Pinpoint the cell where the given text exists, returning its [x, y] midpoint coordinate. 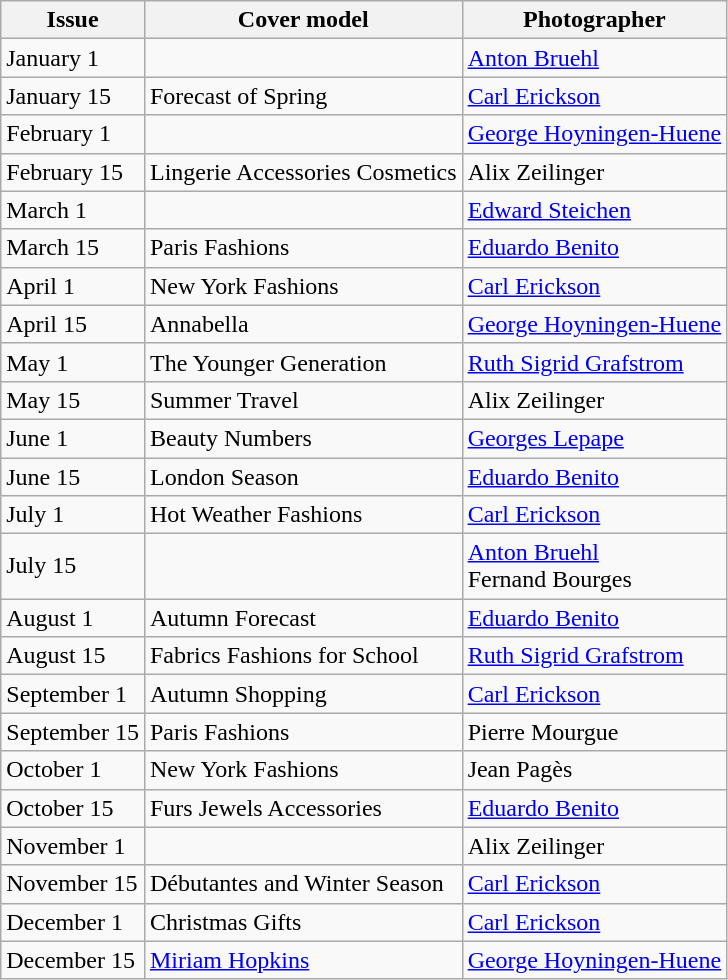
Anton Bruehl [594, 58]
January 15 [73, 96]
August 15 [73, 656]
November 15 [73, 884]
December 1 [73, 922]
December 15 [73, 960]
May 15 [73, 400]
July 15 [73, 566]
Anton BruehlFernand Bourges [594, 566]
Autumn Shopping [303, 694]
Issue [73, 20]
Furs Jewels Accessories [303, 808]
Beauty Numbers [303, 438]
July 1 [73, 515]
Débutantes and Winter Season [303, 884]
February 1 [73, 134]
Annabella [303, 324]
Cover model [303, 20]
June 1 [73, 438]
Summer Travel [303, 400]
August 1 [73, 618]
September 15 [73, 732]
Pierre Mourgue [594, 732]
Miriam Hopkins [303, 960]
Georges Lepape [594, 438]
Christmas Gifts [303, 922]
Autumn Forecast [303, 618]
Lingerie Accessories Cosmetics [303, 172]
March 1 [73, 210]
March 15 [73, 248]
May 1 [73, 362]
April 1 [73, 286]
London Season [303, 477]
Photographer [594, 20]
January 1 [73, 58]
Hot Weather Fashions [303, 515]
Forecast of Spring [303, 96]
February 15 [73, 172]
June 15 [73, 477]
October 15 [73, 808]
The Younger Generation [303, 362]
Fabrics Fashions for School [303, 656]
Edward Steichen [594, 210]
November 1 [73, 846]
Jean Pagès [594, 770]
October 1 [73, 770]
September 1 [73, 694]
April 15 [73, 324]
